Output the (x, y) coordinate of the center of the cell containing the given text.  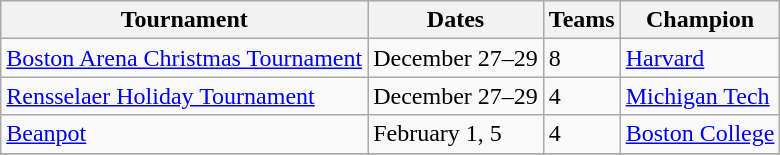
Champion (700, 20)
8 (582, 58)
Dates (456, 20)
Rensselaer Holiday Tournament (184, 96)
Harvard (700, 58)
Tournament (184, 20)
Beanpot (184, 134)
Boston Arena Christmas Tournament (184, 58)
Teams (582, 20)
Michigan Tech (700, 96)
Boston College (700, 134)
February 1, 5 (456, 134)
